Determine the (X, Y) coordinate at the center of the cell enclosing the given text.  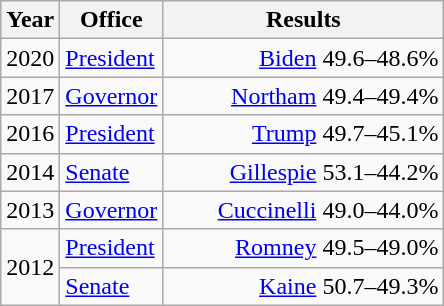
Results (304, 20)
2017 (30, 96)
Biden 49.6–48.6% (304, 58)
Romney 49.5–49.0% (304, 248)
Northam 49.4–49.4% (304, 96)
2013 (30, 210)
Cuccinelli 49.0–44.0% (304, 210)
2012 (30, 267)
Office (112, 20)
2020 (30, 58)
Year (30, 20)
2014 (30, 172)
Kaine 50.7–49.3% (304, 286)
Trump 49.7–45.1% (304, 134)
2016 (30, 134)
Gillespie 53.1–44.2% (304, 172)
